Scan for the cell matching the given text and deliver its (x, y) coordinate at center. 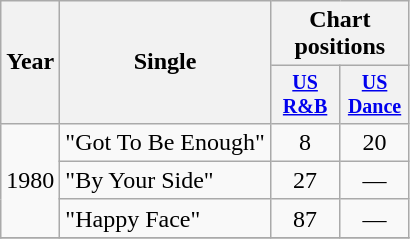
8 (304, 142)
20 (374, 142)
USR&B (304, 94)
Year (30, 62)
"Got To Be Enough" (166, 142)
27 (304, 180)
Single (166, 62)
87 (304, 218)
USDance (374, 94)
1980 (30, 180)
Chart positions (340, 34)
"Happy Face" (166, 218)
"By Your Side" (166, 180)
